Find where the given text appears and provide that cell's center as (X, Y) coordinate. 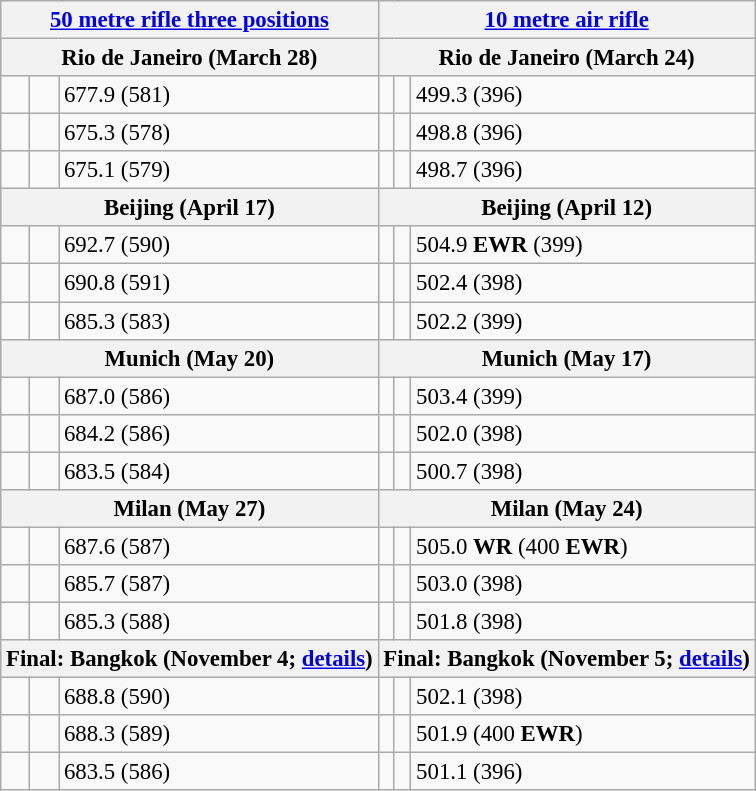
Milan (May 24) (566, 509)
687.0 (586) (218, 396)
683.5 (584) (218, 471)
Milan (May 27) (190, 509)
504.9 EWR (399) (583, 245)
688.8 (590) (218, 697)
498.8 (396) (583, 133)
683.5 (586) (218, 772)
505.0 WR (400 EWR) (583, 546)
Beijing (April 12) (566, 208)
Rio de Janeiro (March 24) (566, 58)
Beijing (April 17) (190, 208)
675.3 (578) (218, 133)
500.7 (398) (583, 471)
50 metre rifle three positions (190, 20)
Munich (May 17) (566, 358)
677.9 (581) (218, 95)
Final: Bangkok (November 4; details) (190, 659)
Munich (May 20) (190, 358)
Rio de Janeiro (March 28) (190, 58)
502.2 (399) (583, 321)
685.3 (588) (218, 621)
10 metre air rifle (566, 20)
502.1 (398) (583, 697)
503.4 (399) (583, 396)
685.7 (587) (218, 584)
692.7 (590) (218, 245)
501.9 (400 EWR) (583, 734)
687.6 (587) (218, 546)
684.2 (586) (218, 433)
498.7 (396) (583, 170)
502.4 (398) (583, 283)
503.0 (398) (583, 584)
501.8 (398) (583, 621)
502.0 (398) (583, 433)
Final: Bangkok (November 5; details) (566, 659)
499.3 (396) (583, 95)
690.8 (591) (218, 283)
688.3 (589) (218, 734)
501.1 (396) (583, 772)
685.3 (583) (218, 321)
675.1 (579) (218, 170)
